Extract the (x, y) coordinate from the center of the cell holding the provided text.  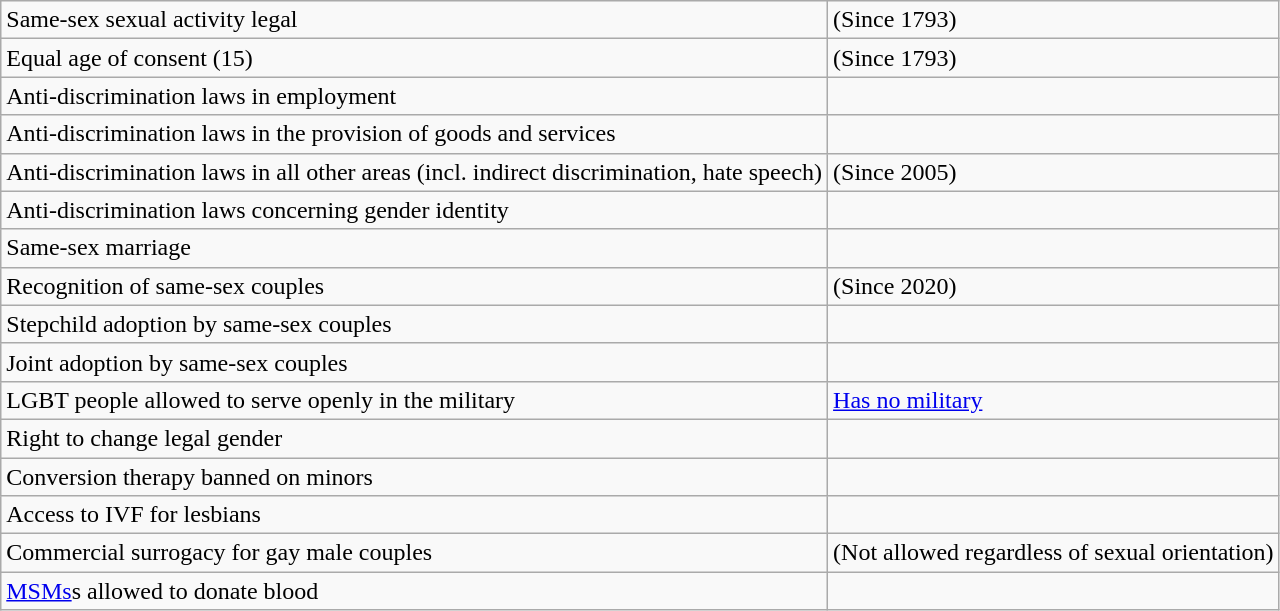
Conversion therapy banned on minors (414, 477)
Joint adoption by same-sex couples (414, 362)
Anti-discrimination laws in employment (414, 96)
Same-sex sexual activity legal (414, 20)
Access to IVF for lesbians (414, 515)
Anti-discrimination laws in the provision of goods and services (414, 134)
Has no military (1054, 400)
Anti-discrimination laws concerning gender identity (414, 210)
(Since 2005) (1054, 172)
(Not allowed regardless of sexual orientation) (1054, 553)
Anti-discrimination laws in all other areas (incl. indirect discrimination, hate speech) (414, 172)
Same-sex marriage (414, 248)
Recognition of same-sex couples (414, 286)
Stepchild adoption by same-sex couples (414, 324)
LGBT people allowed to serve openly in the military (414, 400)
Right to change legal gender (414, 438)
Equal age of consent (15) (414, 58)
MSMss allowed to donate blood (414, 591)
Commercial surrogacy for gay male couples (414, 553)
(Since 2020) (1054, 286)
